Locate the cell with the specified text and output its (x, y) center coordinate. 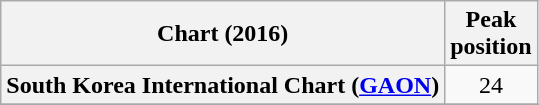
Chart (2016) (223, 34)
South Korea International Chart (GAON) (223, 85)
Peakposition (491, 34)
24 (491, 85)
